Determine the (X, Y) coordinate at the center of the cell enclosing the given text.  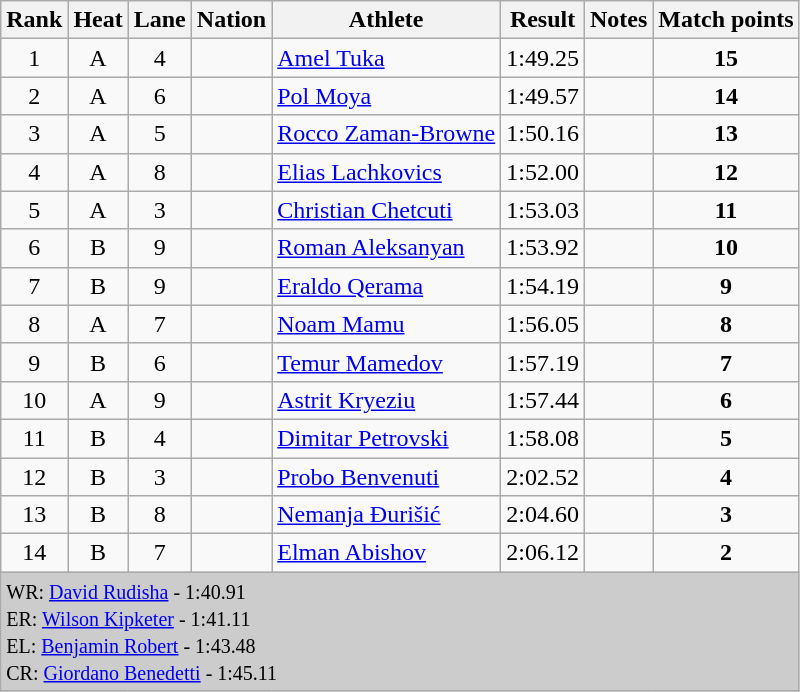
Astrit Kryeziu (386, 400)
1:52.00 (543, 172)
1:53.03 (543, 210)
Roman Aleksanyan (386, 248)
1:58.08 (543, 438)
Amel Tuka (386, 58)
2:06.12 (543, 553)
1 (34, 58)
1:57.44 (543, 400)
2:04.60 (543, 515)
Noam Mamu (386, 324)
Pol Moya (386, 96)
Nemanja Đurišić (386, 515)
Lane (160, 20)
Heat (98, 20)
1:49.57 (543, 96)
1:54.19 (543, 286)
Rocco Zaman-Browne (386, 134)
Eraldo Qerama (386, 286)
Match points (726, 20)
Nation (231, 20)
15 (726, 58)
Dimitar Petrovski (386, 438)
2:02.52 (543, 477)
1:49.25 (543, 58)
Elias Lachkovics (386, 172)
Rank (34, 20)
Christian Chetcuti (386, 210)
Result (543, 20)
1:50.16 (543, 134)
WR: David Rudisha - 1:40.91ER: Wilson Kipketer - 1:41.11EL: Benjamin Robert - 1:43.48CR: Giordano Benedetti - 1:45.11 (400, 632)
Probo Benvenuti (386, 477)
1:53.92 (543, 248)
Athlete (386, 20)
Elman Abishov (386, 553)
Temur Mamedov (386, 362)
1:57.19 (543, 362)
1:56.05 (543, 324)
Notes (618, 20)
